Search for the cell housing the specified text and yield its (X, Y) center coordinate. 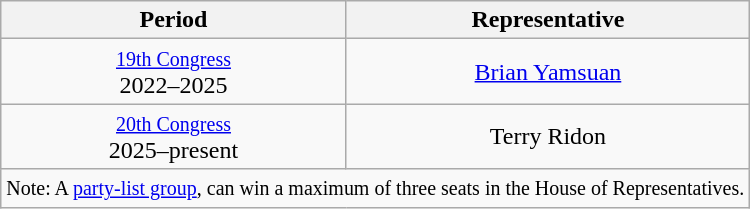
Brian Yamsuan (548, 72)
19th Congress2022–2025 (174, 72)
Terry Ridon (548, 136)
Representative (548, 20)
20th Congress2025–present (174, 136)
Period (174, 20)
Note: A party-list group, can win a maximum of three seats in the House of Representatives. (376, 188)
